Capture the cell that displays the provided text and extract its (X, Y) central coordinate. 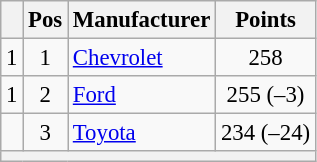
Toyota (142, 133)
2 (46, 95)
Points (266, 20)
258 (266, 58)
Ford (142, 95)
Pos (46, 20)
3 (46, 133)
234 (–24) (266, 133)
Chevrolet (142, 58)
255 (–3) (266, 95)
Manufacturer (142, 20)
